Find where the given text appears and provide that cell's center as [X, Y] coordinate. 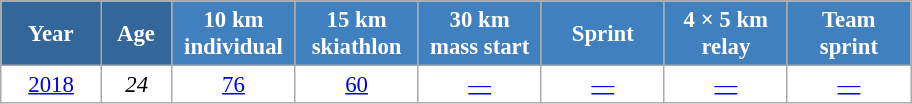
15 km skiathlon [356, 34]
Age [136, 34]
4 × 5 km relay [726, 34]
Team sprint [848, 34]
Year [52, 34]
10 km individual [234, 34]
2018 [52, 85]
24 [136, 85]
30 km mass start [480, 34]
76 [234, 85]
Sprint [602, 34]
60 [356, 85]
